Provide the [x, y] coordinate of the cell's center where the given text is located.  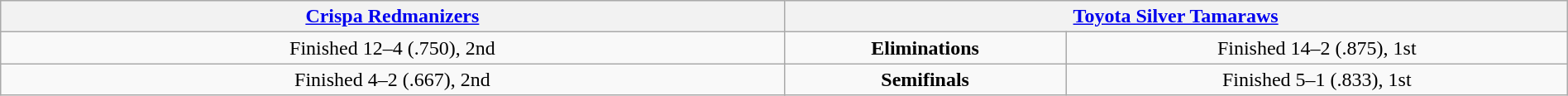
Toyota Silver Tamaraws [1176, 17]
Crispa Redmanizers [392, 17]
Finished 5–1 (.833), 1st [1317, 79]
Finished 12–4 (.750), 2nd [392, 48]
Semifinals [925, 79]
Finished 14–2 (.875), 1st [1317, 48]
Finished 4–2 (.667), 2nd [392, 79]
Eliminations [925, 48]
